Scan for the cell matching the given text and deliver its [X, Y] coordinate at center. 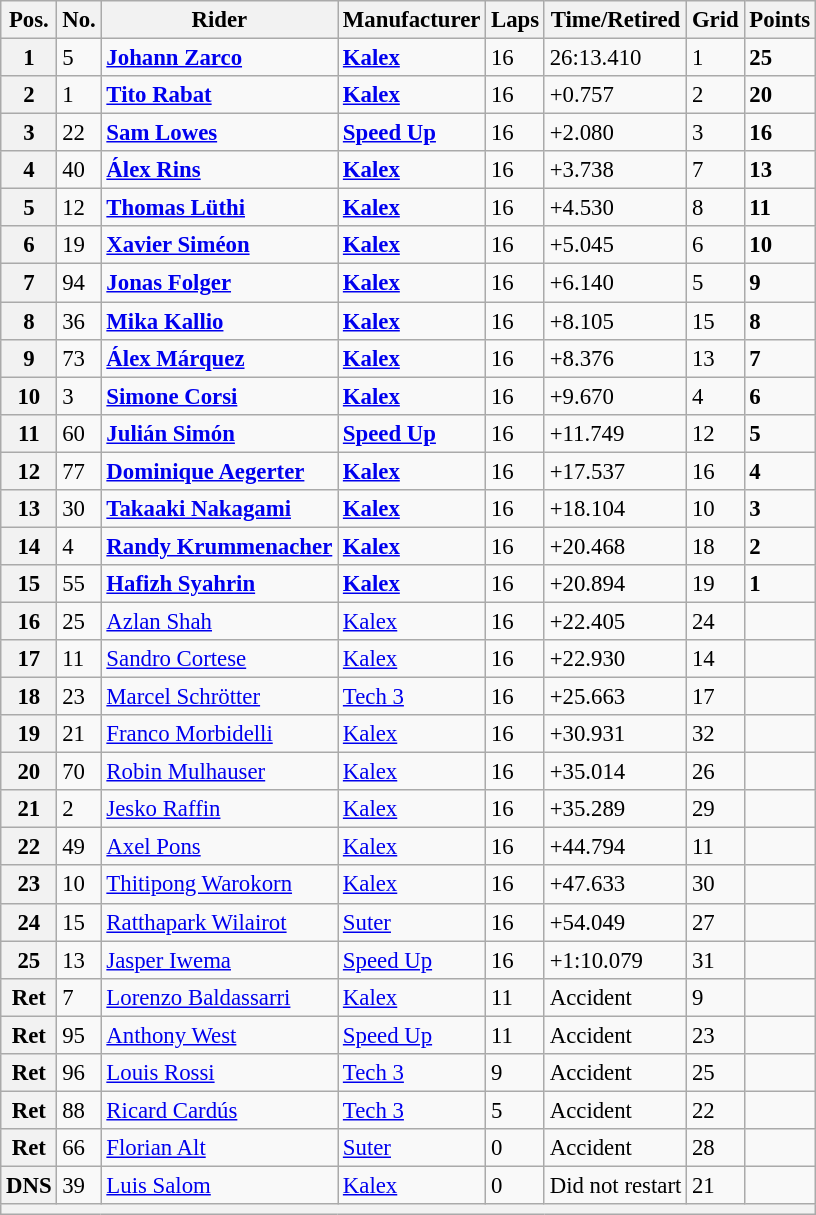
Thitipong Warokorn [220, 885]
Laps [516, 20]
+25.663 [615, 697]
Rider [220, 20]
26:13.410 [615, 58]
+1:10.079 [615, 960]
+4.530 [615, 208]
Robin Mulhauser [220, 772]
Manufacturer [412, 20]
Mika Kallio [220, 321]
39 [79, 1185]
+6.140 [615, 283]
+35.014 [615, 772]
40 [79, 170]
73 [79, 358]
+18.104 [615, 509]
+11.749 [615, 433]
+20.894 [615, 584]
Azlan Shah [220, 621]
+44.794 [615, 847]
31 [716, 960]
+5.045 [615, 245]
+22.930 [615, 659]
Hafizh Syahrin [220, 584]
No. [79, 20]
+22.405 [615, 621]
Did not restart [615, 1185]
32 [716, 734]
Takaaki Nakagami [220, 509]
Grid [716, 20]
Jonas Folger [220, 283]
Louis Rossi [220, 1073]
60 [79, 433]
88 [79, 1110]
36 [79, 321]
+30.931 [615, 734]
+20.468 [615, 546]
Thomas Lüthi [220, 208]
Anthony West [220, 1035]
Dominique Aegerter [220, 471]
Franco Morbidelli [220, 734]
Jesko Raffin [220, 809]
49 [79, 847]
55 [79, 584]
Time/Retired [615, 20]
29 [716, 809]
Sandro Cortese [220, 659]
Luis Salom [220, 1185]
DNS [29, 1185]
+3.738 [615, 170]
Pos. [29, 20]
Ratthapark Wilairot [220, 922]
Álex Márquez [220, 358]
+8.105 [615, 321]
70 [79, 772]
+9.670 [615, 396]
96 [79, 1073]
+17.537 [615, 471]
Tito Rabat [220, 95]
+47.633 [615, 885]
+8.376 [615, 358]
66 [79, 1148]
77 [79, 471]
Points [780, 20]
Jasper Iwema [220, 960]
27 [716, 922]
+35.289 [615, 809]
26 [716, 772]
Ricard Cardús [220, 1110]
Axel Pons [220, 847]
Julián Simón [220, 433]
+54.049 [615, 922]
+0.757 [615, 95]
Simone Corsi [220, 396]
Johann Zarco [220, 58]
28 [716, 1148]
Florian Alt [220, 1148]
Randy Krummenacher [220, 546]
94 [79, 283]
+2.080 [615, 133]
Lorenzo Baldassarri [220, 997]
Marcel Schrötter [220, 697]
95 [79, 1035]
Álex Rins [220, 170]
Sam Lowes [220, 133]
Xavier Siméon [220, 245]
